Detect which cell encompasses the target text, then output its (X, Y) center coordinate. 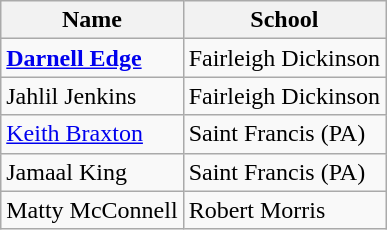
Name (92, 20)
Keith Braxton (92, 134)
Matty McConnell (92, 210)
Darnell Edge (92, 58)
Jahlil Jenkins (92, 96)
Jamaal King (92, 172)
Robert Morris (284, 210)
School (284, 20)
